From the cell containing the given text, extract its center point as [X, Y] coordinate. 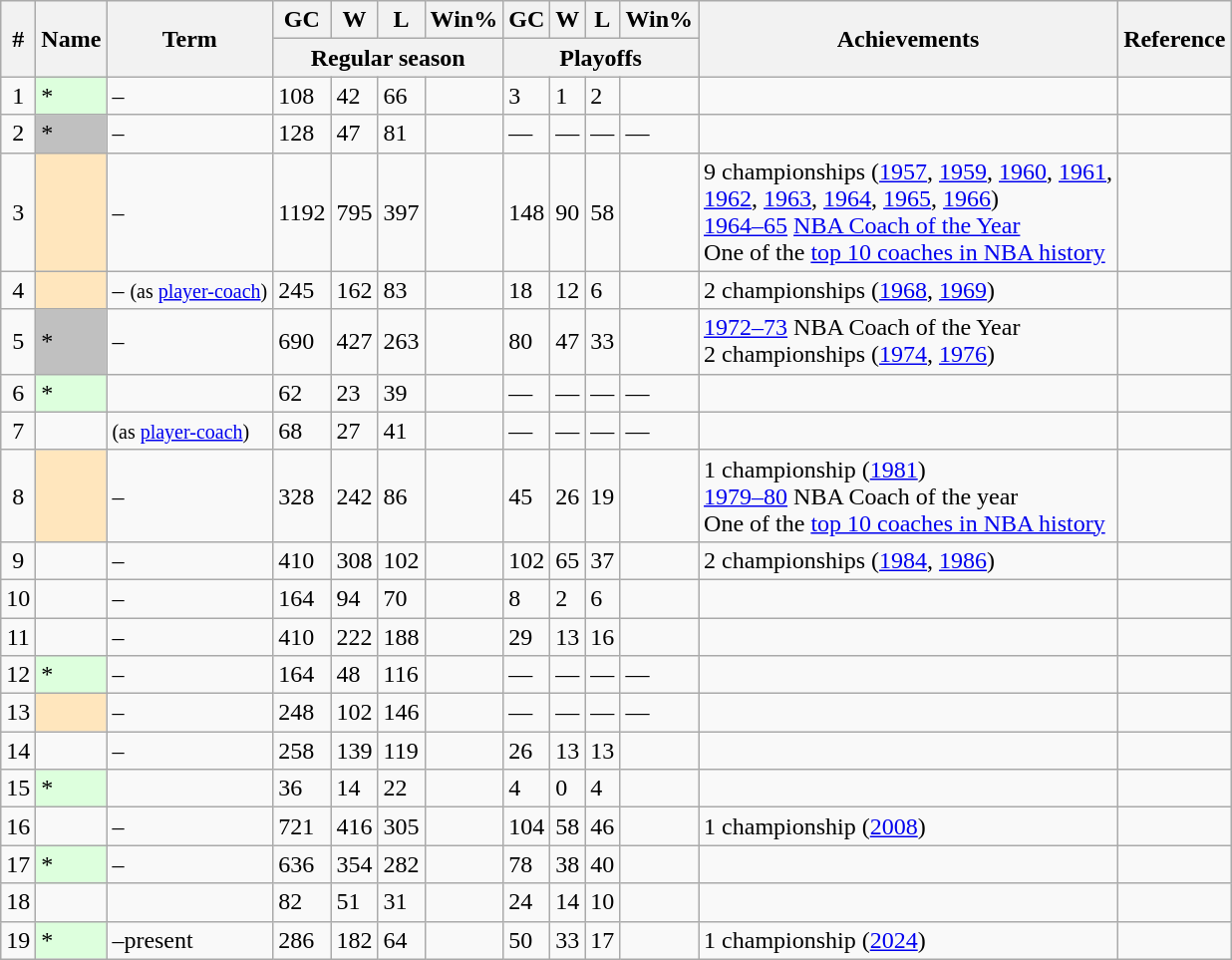
1 championship (2008) [909, 826]
24 [526, 902]
29 [526, 637]
721 [302, 826]
Achievements [909, 39]
148 [526, 211]
(as player-coach) [189, 431]
31 [401, 902]
119 [401, 751]
0 [568, 789]
50 [526, 940]
# [18, 39]
81 [401, 134]
78 [526, 864]
1 championship (2024) [909, 940]
39 [401, 393]
Playoffs [601, 58]
308 [355, 560]
46 [602, 826]
242 [355, 495]
70 [401, 598]
263 [401, 341]
354 [355, 864]
636 [302, 864]
182 [355, 940]
45 [526, 495]
80 [526, 341]
245 [302, 290]
9 championships (1957, 1959, 1960, 1961, 1962, 1963, 1964, 1965, 1966) 1964–65 NBA Coach of the Year One of the top 10 coaches in NBA history [909, 211]
328 [302, 495]
305 [401, 826]
1192 [302, 211]
116 [401, 675]
– (as player-coach) [189, 290]
427 [355, 341]
222 [355, 637]
40 [602, 864]
36 [302, 789]
27 [355, 431]
66 [401, 96]
–present [189, 940]
83 [401, 290]
795 [355, 211]
41 [401, 431]
Regular season [389, 58]
51 [355, 902]
38 [568, 864]
65 [568, 560]
248 [302, 713]
64 [401, 940]
Term [189, 39]
82 [302, 902]
9 [18, 560]
282 [401, 864]
2 championships (1968, 1969) [909, 290]
68 [302, 431]
5 [18, 341]
22 [401, 789]
104 [526, 826]
128 [302, 134]
2 championships (1984, 1986) [909, 560]
258 [302, 751]
62 [302, 393]
690 [302, 341]
42 [355, 96]
1972–73 NBA Coach of the Year2 championships (1974, 1976) [909, 341]
7 [18, 431]
286 [302, 940]
94 [355, 598]
Name [72, 39]
108 [302, 96]
11 [18, 637]
86 [401, 495]
188 [401, 637]
48 [355, 675]
397 [401, 211]
37 [602, 560]
90 [568, 211]
1 championship (1981) 1979–80 NBA Coach of the year One of the top 10 coaches in NBA history [909, 495]
23 [355, 393]
Reference [1174, 39]
15 [18, 789]
162 [355, 290]
139 [355, 751]
416 [355, 826]
146 [401, 713]
